Scan for the cell matching the given text and deliver its (x, y) coordinate at center. 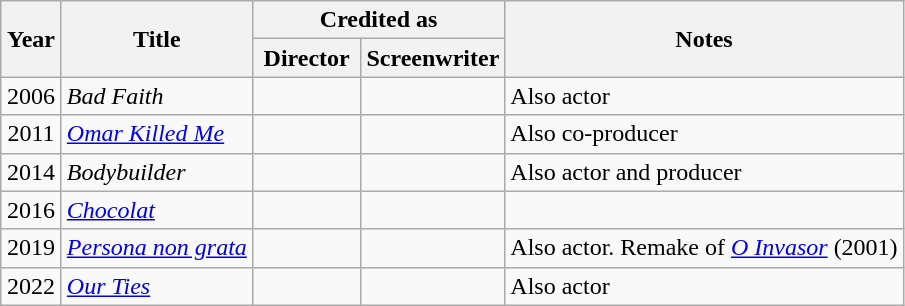
2006 (32, 96)
Also actor. Remake of O Invasor (2001) (704, 248)
Director (306, 58)
Persona non grata (156, 248)
Title (156, 39)
2014 (32, 172)
Screenwriter (433, 58)
Our Ties (156, 286)
Bodybuilder (156, 172)
2011 (32, 134)
2022 (32, 286)
Credited as (378, 20)
Also co-producer (704, 134)
Notes (704, 39)
2019 (32, 248)
Also actor and producer (704, 172)
Omar Killed Me (156, 134)
2016 (32, 210)
Bad Faith (156, 96)
Chocolat (156, 210)
Year (32, 39)
